Search for the cell housing the specified text and yield its (x, y) center coordinate. 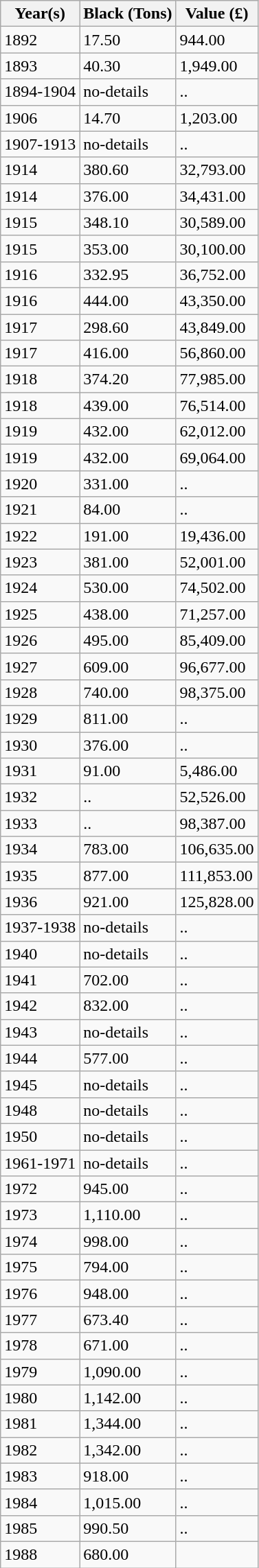
1934 (40, 850)
1928 (40, 692)
495.00 (128, 640)
Year(s) (40, 14)
1973 (40, 1215)
56,860.00 (217, 353)
1935 (40, 876)
380.60 (128, 170)
1981 (40, 1424)
1943 (40, 1032)
106,635.00 (217, 850)
1980 (40, 1398)
1,110.00 (128, 1215)
945.00 (128, 1189)
1927 (40, 666)
794.00 (128, 1267)
1937-1938 (40, 928)
62,012.00 (217, 432)
98,375.00 (217, 692)
1907-1913 (40, 144)
1941 (40, 980)
1942 (40, 1006)
1932 (40, 797)
1,344.00 (128, 1424)
1925 (40, 614)
1988 (40, 1554)
948.00 (128, 1294)
17.50 (128, 40)
1948 (40, 1110)
783.00 (128, 850)
1974 (40, 1241)
702.00 (128, 980)
1945 (40, 1084)
52,526.00 (217, 797)
348.10 (128, 222)
34,431.00 (217, 196)
1936 (40, 902)
944.00 (217, 40)
1978 (40, 1346)
1984 (40, 1502)
673.40 (128, 1320)
1,142.00 (128, 1398)
332.95 (128, 274)
1,203.00 (217, 118)
77,985.00 (217, 379)
1922 (40, 536)
1983 (40, 1476)
577.00 (128, 1058)
5,486.00 (217, 771)
Value (£) (217, 14)
1976 (40, 1294)
918.00 (128, 1476)
74,502.00 (217, 588)
1,949.00 (217, 66)
530.00 (128, 588)
444.00 (128, 301)
374.20 (128, 379)
1924 (40, 588)
111,853.00 (217, 876)
52,001.00 (217, 562)
1892 (40, 40)
14.70 (128, 118)
1921 (40, 510)
439.00 (128, 406)
1894-1904 (40, 92)
1,090.00 (128, 1372)
84.00 (128, 510)
1940 (40, 954)
191.00 (128, 536)
85,409.00 (217, 640)
1923 (40, 562)
69,064.00 (217, 458)
36,752.00 (217, 274)
1979 (40, 1372)
98,387.00 (217, 823)
1950 (40, 1136)
877.00 (128, 876)
30,100.00 (217, 248)
1893 (40, 66)
331.00 (128, 484)
1985 (40, 1528)
43,849.00 (217, 327)
91.00 (128, 771)
1926 (40, 640)
32,793.00 (217, 170)
125,828.00 (217, 902)
416.00 (128, 353)
680.00 (128, 1554)
990.50 (128, 1528)
96,677.00 (217, 666)
30,589.00 (217, 222)
671.00 (128, 1346)
1920 (40, 484)
19,436.00 (217, 536)
1929 (40, 718)
71,257.00 (217, 614)
921.00 (128, 902)
40.30 (128, 66)
438.00 (128, 614)
740.00 (128, 692)
1972 (40, 1189)
1975 (40, 1267)
609.00 (128, 666)
43,350.00 (217, 301)
298.60 (128, 327)
1977 (40, 1320)
811.00 (128, 718)
1931 (40, 771)
1930 (40, 745)
1944 (40, 1058)
998.00 (128, 1241)
1982 (40, 1450)
76,514.00 (217, 406)
1906 (40, 118)
1,015.00 (128, 1502)
381.00 (128, 562)
353.00 (128, 248)
1,342.00 (128, 1450)
1933 (40, 823)
Black (Tons) (128, 14)
1961-1971 (40, 1163)
832.00 (128, 1006)
